For the text-containing cell, return its midpoint in (X, Y) coordinate format. 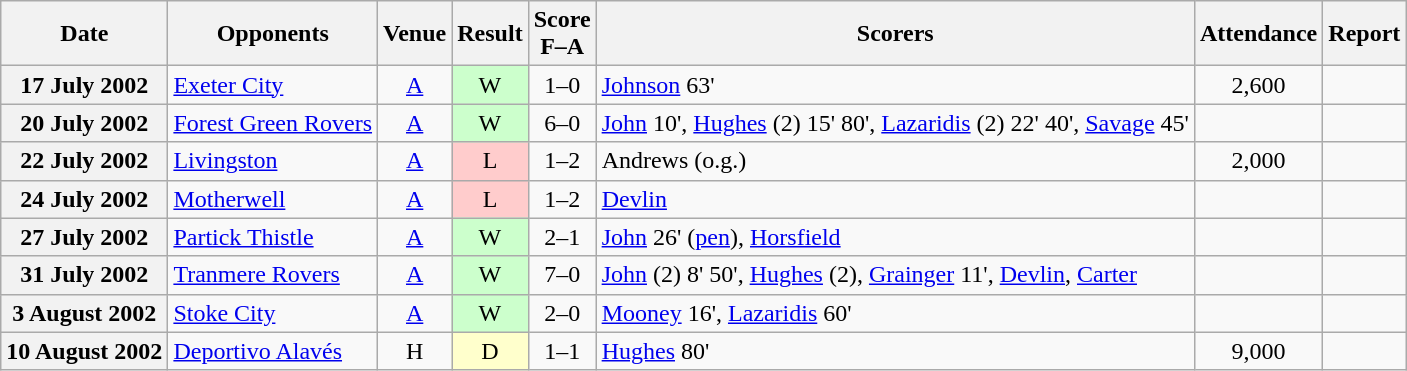
Deportivo Alavés (273, 351)
2,600 (1258, 85)
Tranmere Rovers (273, 275)
Date (84, 34)
Livingston (273, 161)
17 July 2002 (84, 85)
2–1 (562, 237)
Exeter City (273, 85)
H (415, 351)
31 July 2002 (84, 275)
Venue (415, 34)
Mooney 16', Lazaridis 60' (895, 313)
1–1 (562, 351)
10 August 2002 (84, 351)
27 July 2002 (84, 237)
24 July 2002 (84, 199)
John 10', Hughes (2) 15' 80', Lazaridis (2) 22' 40', Savage 45' (895, 123)
6–0 (562, 123)
ScoreF–A (562, 34)
7–0 (562, 275)
2,000 (1258, 161)
9,000 (1258, 351)
Scorers (895, 34)
Report (1364, 34)
20 July 2002 (84, 123)
Partick Thistle (273, 237)
Johnson 63' (895, 85)
D (490, 351)
Hughes 80' (895, 351)
Motherwell (273, 199)
Opponents (273, 34)
John (2) 8' 50', Hughes (2), Grainger 11', Devlin, Carter (895, 275)
Stoke City (273, 313)
Forest Green Rovers (273, 123)
3 August 2002 (84, 313)
22 July 2002 (84, 161)
Andrews (o.g.) (895, 161)
2–0 (562, 313)
1–0 (562, 85)
John 26' (pen), Horsfield (895, 237)
Result (490, 34)
Devlin (895, 199)
Attendance (1258, 34)
